For the text-containing cell, return its midpoint in (X, Y) coordinate format. 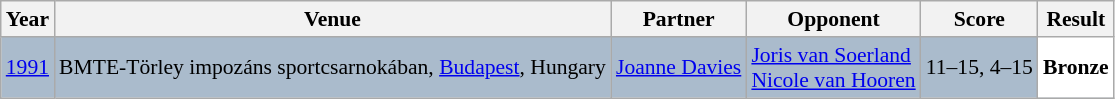
Joris van Soerland Nicole van Hooren (833, 68)
Joanne Davies (678, 68)
Bronze (1076, 68)
Partner (678, 19)
Opponent (833, 19)
Result (1076, 19)
Year (28, 19)
Score (980, 19)
Venue (332, 19)
1991 (28, 68)
BMTE-Törley impozáns sportcsarnokában, Budapest, Hungary (332, 68)
11–15, 4–15 (980, 68)
